Return (x, y) of the center of cell containing provided text 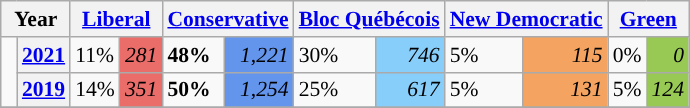
131 (564, 90)
14% (95, 90)
746 (410, 55)
Bloc Québécois (370, 19)
11% (95, 55)
New Democratic (526, 19)
115 (564, 55)
1,221 (260, 55)
48% (193, 55)
1,254 (260, 90)
Liberal (116, 19)
30% (334, 55)
50% (193, 90)
0% (628, 55)
0 (668, 55)
25% (334, 90)
351 (142, 90)
617 (410, 90)
2019 (44, 90)
124 (668, 90)
Conservative (228, 19)
281 (142, 55)
Year (36, 19)
Green (648, 19)
2021 (44, 55)
